Return [X, Y] of the center of cell containing provided text 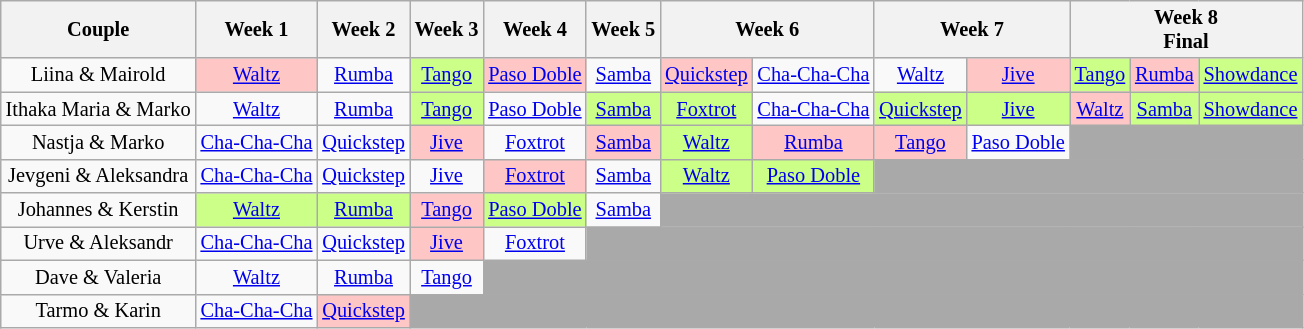
Week 8Final [1186, 29]
Week 6 [767, 29]
Week 4 [534, 29]
Dave & Valeria [98, 277]
Nastja & Marko [98, 142]
Johannes & Kerstin [98, 210]
Couple [98, 29]
Week 2 [363, 29]
Week 7 [972, 29]
Ithaka Maria & Marko [98, 109]
Week 5 [623, 29]
Tarmo & Karin [98, 311]
Liina & Mairold [98, 75]
Week 3 [447, 29]
Week 1 [257, 29]
Urve & Aleksandr [98, 243]
Jevgeni & Aleksandra [98, 176]
